Return [x, y] of the center of cell containing provided text 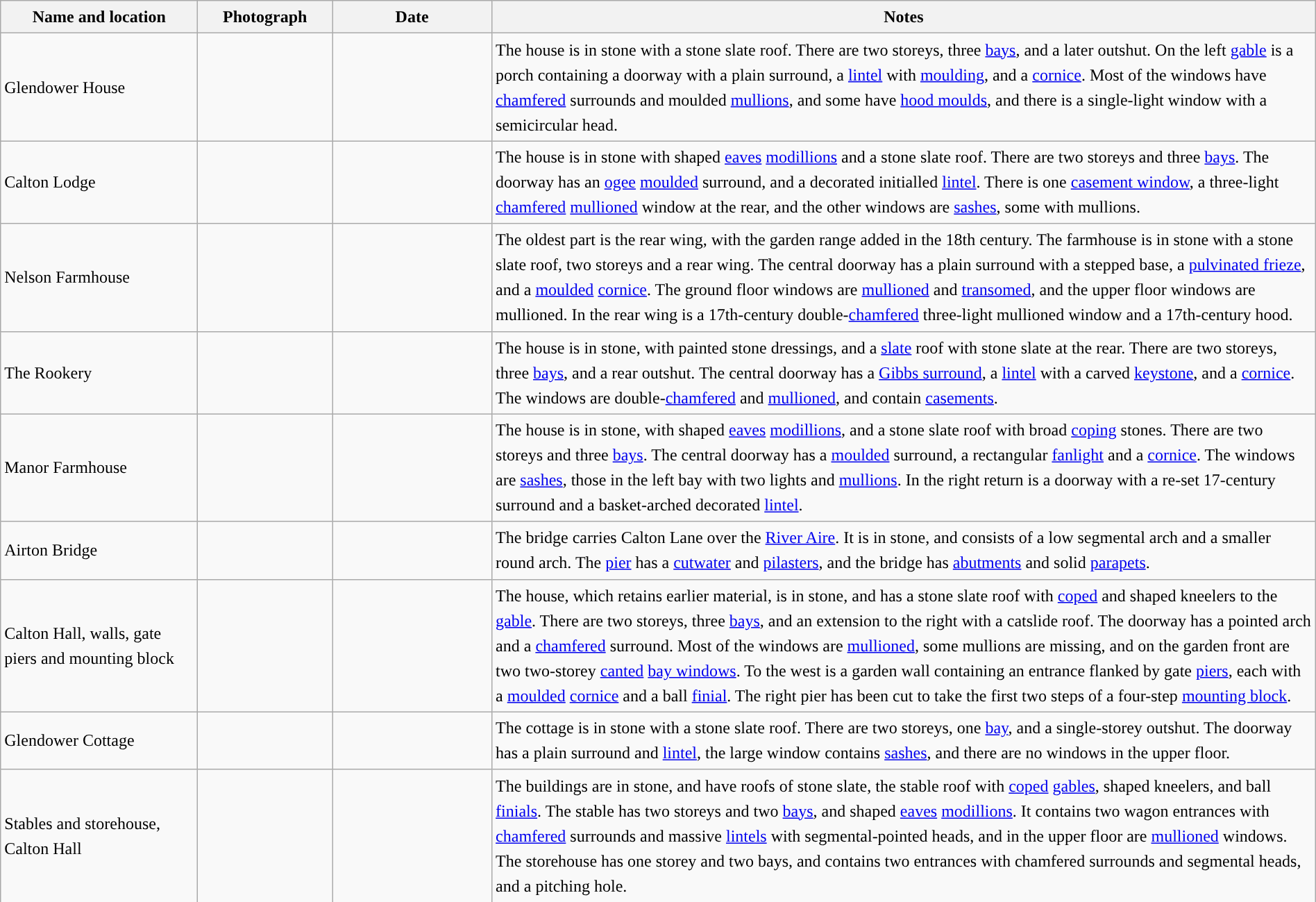
Calton Lodge [99, 182]
The Rookery [99, 372]
Stables and storehouse, Calton Hall [99, 836]
Photograph [265, 17]
Calton Hall, walls, gate piers and mounting block [99, 646]
Name and location [99, 17]
Glendower Cottage [99, 740]
Airton Bridge [99, 550]
Nelson Farmhouse [99, 278]
Manor Farmhouse [99, 468]
Date [412, 17]
Notes [904, 17]
Glendower House [99, 87]
